Pinpoint the cell where the given text exists, returning its [x, y] midpoint coordinate. 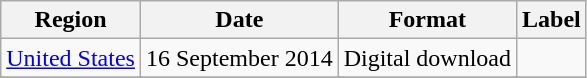
Date [239, 20]
Digital download [427, 58]
Region [71, 20]
Format [427, 20]
16 September 2014 [239, 58]
United States [71, 58]
Label [552, 20]
